Identify which cell holds the provided text, then report its (x, y) central coordinate. 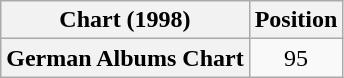
German Albums Chart (125, 58)
95 (296, 58)
Chart (1998) (125, 20)
Position (296, 20)
